Determine the [X, Y] coordinate at the center of the cell enclosing the given text.  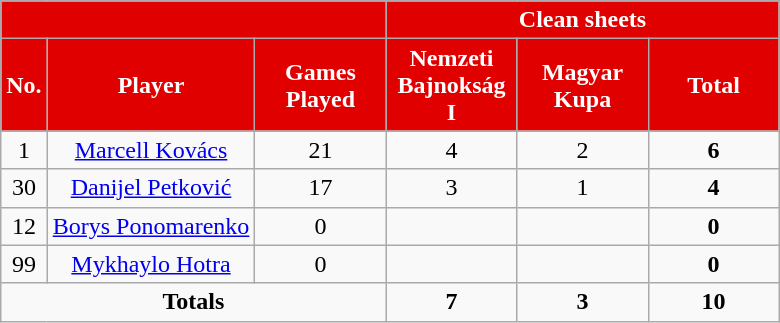
17 [320, 188]
7 [452, 302]
No. [24, 85]
Marcell Kovács [151, 150]
30 [24, 188]
Borys Ponomarenko [151, 226]
Totals [194, 302]
21 [320, 150]
2 [582, 150]
Clean sheets [582, 20]
Total [714, 85]
12 [24, 226]
10 [714, 302]
Games Played [320, 85]
Nemzeti Bajnokság I [452, 85]
6 [714, 150]
Danijel Petković [151, 188]
Player [151, 85]
99 [24, 264]
Magyar Kupa [582, 85]
Mykhaylo Hotra [151, 264]
